Determine the [X, Y] coordinate at the center of the cell enclosing the given text.  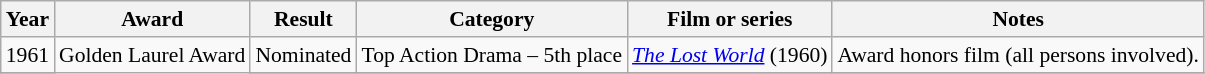
Film or series [730, 19]
Award honors film (all persons involved). [1018, 55]
The Lost World (1960) [730, 55]
Award [152, 19]
Nominated [303, 55]
Golden Laurel Award [152, 55]
Notes [1018, 19]
1961 [28, 55]
Year [28, 19]
Category [492, 19]
Result [303, 19]
Top Action Drama – 5th place [492, 55]
